Pinpoint the cell where the given text exists, returning its [X, Y] midpoint coordinate. 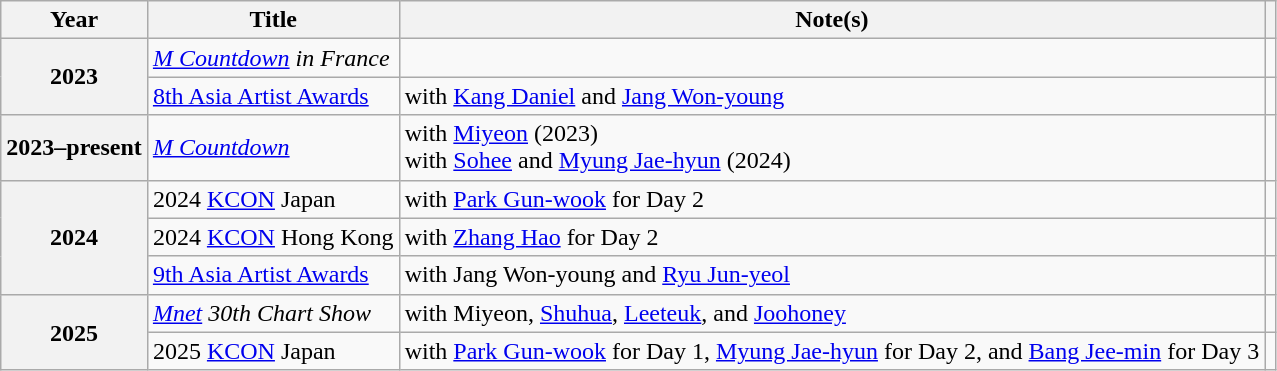
Year [74, 20]
9th Asia Artist Awards [273, 275]
Note(s) [832, 20]
with Kang Daniel and Jang Won-young [832, 96]
2025 KCON Japan [273, 351]
with Jang Won-young and Ryu Jun-yeol [832, 275]
2023 [74, 77]
M Countdown in France [273, 58]
Title [273, 20]
with Zhang Hao for Day 2 [832, 237]
8th Asia Artist Awards [273, 96]
M Countdown [273, 148]
2024 [74, 237]
2025 [74, 332]
2024 KCON Hong Kong [273, 237]
with Park Gun-wook for Day 2 [832, 199]
with Miyeon, Shuhua, Leeteuk, and Joohoney [832, 313]
with Park Gun-wook for Day 1, Myung Jae-hyun for Day 2, and Bang Jee-min for Day 3 [832, 351]
2023–present [74, 148]
Mnet 30th Chart Show [273, 313]
with Miyeon (2023)with Sohee and Myung Jae-hyun (2024) [832, 148]
2024 KCON Japan [273, 199]
